Output the [X, Y] coordinate of the center of the cell containing the given text.  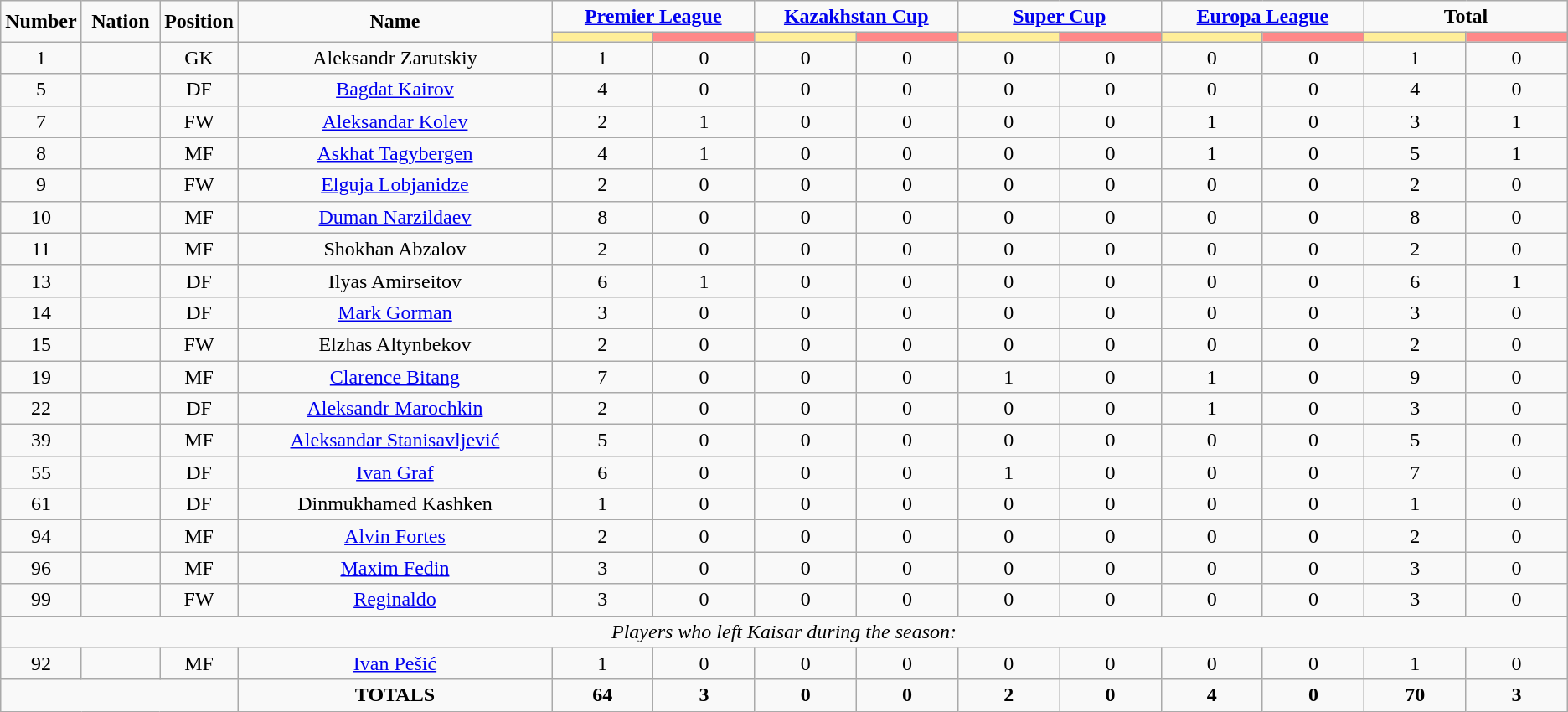
Aleksandr Zarutskiy [395, 58]
Players who left Kaisar during the season: [784, 632]
99 [41, 600]
94 [41, 536]
22 [41, 409]
Total [1466, 17]
Elzhas Altynbekov [395, 344]
96 [41, 568]
Aleksandar Stanisavljević [395, 441]
Alvin Fortes [395, 536]
Premier League [653, 17]
Position [199, 22]
14 [41, 312]
55 [41, 472]
10 [41, 217]
Aleksandar Kolev [395, 121]
39 [41, 441]
Clarence Bitang [395, 376]
64 [601, 695]
Number [41, 22]
Aleksandr Marochkin [395, 409]
Reginaldo [395, 600]
92 [41, 663]
Dinmukhamed Kashken [395, 504]
11 [41, 249]
Nation [121, 22]
70 [1416, 695]
Europa League [1263, 17]
GK [199, 58]
TOTALS [395, 695]
61 [41, 504]
Name [395, 22]
Elguja Lobjanidze [395, 185]
Maxim Fedin [395, 568]
Ilyas Amirseitov [395, 281]
19 [41, 376]
Ivan Pešić [395, 663]
Kazakhstan Cup [856, 17]
Shokhan Abzalov [395, 249]
15 [41, 344]
Ivan Graf [395, 472]
Mark Gorman [395, 312]
Duman Narzildaev [395, 217]
Super Cup [1060, 17]
13 [41, 281]
Bagdat Kairov [395, 90]
Askhat Tagybergen [395, 153]
